From the cell containing the given text, extract its center point as (X, Y) coordinate. 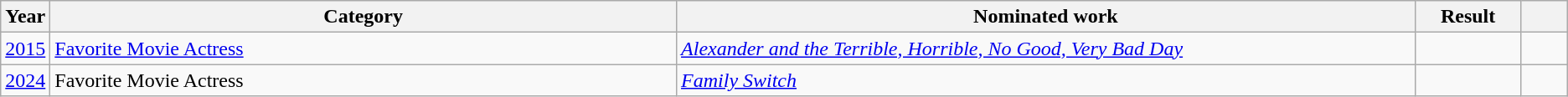
2015 (25, 48)
Category (364, 17)
2024 (25, 80)
Nominated work (1046, 17)
Family Switch (1046, 80)
Year (25, 17)
Alexander and the Terrible, Horrible, No Good, Very Bad Day (1046, 48)
Result (1467, 17)
